For the text-containing cell, return its midpoint in [X, Y] coordinate format. 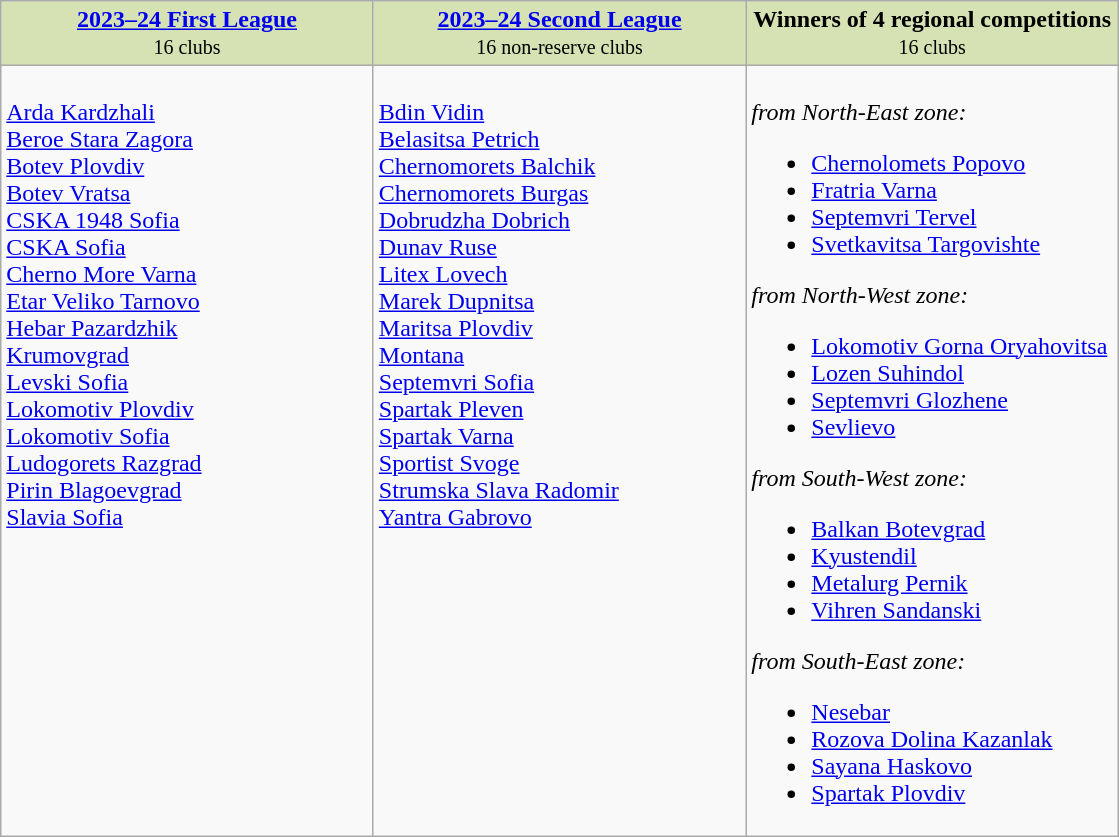
2023–24 First League16 clubs [188, 34]
2023–24 Second League16 non-reserve clubs [560, 34]
Winners of 4 regional competitions16 clubs [932, 34]
